For the text-containing cell, return its midpoint in [X, Y] coordinate format. 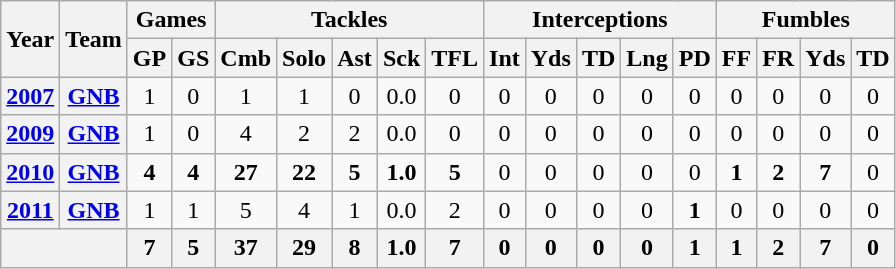
Team [94, 39]
TFL [455, 58]
Sck [401, 58]
FR [778, 58]
GS [194, 58]
2007 [30, 96]
Int [505, 58]
8 [355, 248]
Year [30, 39]
2010 [30, 172]
Interceptions [600, 20]
Cmb [246, 58]
PD [694, 58]
27 [246, 172]
Solo [304, 58]
GP [149, 58]
FF [736, 58]
Lng [647, 58]
Ast [355, 58]
Tackles [350, 20]
37 [246, 248]
Games [170, 20]
22 [304, 172]
29 [304, 248]
2011 [30, 210]
Fumbles [806, 20]
2009 [30, 134]
